Identify which cell holds the provided text, then report its (X, Y) central coordinate. 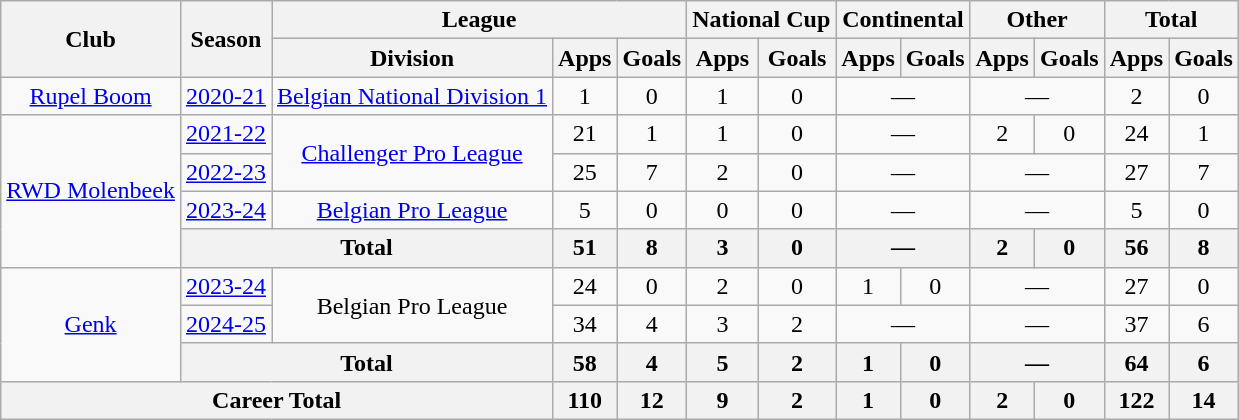
2020-21 (226, 96)
Challenger Pro League (412, 153)
RWD Molenbeek (91, 191)
9 (723, 400)
Division (412, 58)
37 (1136, 324)
Season (226, 39)
Rupel Boom (91, 96)
National Cup (762, 20)
51 (585, 248)
56 (1136, 248)
25 (585, 172)
2024-25 (226, 324)
Other (1037, 20)
122 (1136, 400)
2021-22 (226, 134)
Belgian National Division 1 (412, 96)
2022-23 (226, 172)
Career Total (277, 400)
12 (652, 400)
64 (1136, 362)
League (480, 20)
58 (585, 362)
34 (585, 324)
Club (91, 39)
Genk (91, 324)
14 (1204, 400)
21 (585, 134)
110 (585, 400)
Continental (903, 20)
